For the text-containing cell, return its midpoint in (X, Y) coordinate format. 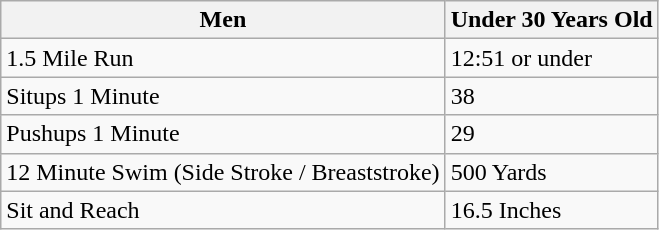
1.5 Mile Run (223, 58)
12 Minute Swim (Side Stroke / Breaststroke) (223, 172)
Men (223, 20)
Situps 1 Minute (223, 96)
Pushups 1 Minute (223, 134)
500 Yards (552, 172)
12:51 or under (552, 58)
29 (552, 134)
16.5 Inches (552, 210)
Under 30 Years Old (552, 20)
Sit and Reach (223, 210)
38 (552, 96)
